Return the [X, Y] coordinate for the center point of the cell that contains the specified text.  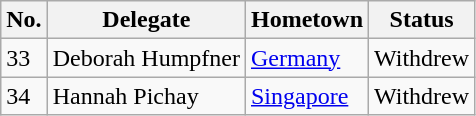
Germany [306, 58]
Deborah Humpfner [146, 58]
33 [24, 58]
Status [422, 20]
Hannah Pichay [146, 96]
34 [24, 96]
Singapore [306, 96]
Hometown [306, 20]
Delegate [146, 20]
No. [24, 20]
